Find where the given text appears and provide that cell's center as [x, y] coordinate. 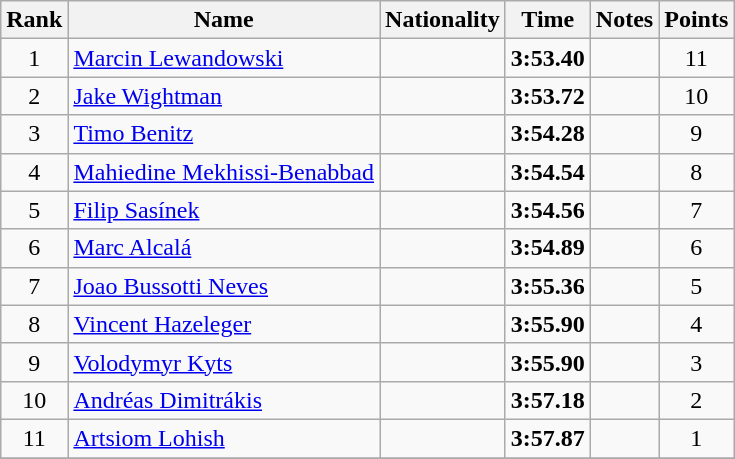
Time [548, 20]
Mahiedine Mekhissi-Benabbad [224, 172]
Marcin Lewandowski [224, 58]
Points [696, 20]
3:57.87 [548, 438]
Andréas Dimitrákis [224, 400]
3:57.18 [548, 400]
3:54.54 [548, 172]
Nationality [443, 20]
3:53.72 [548, 96]
3:54.28 [548, 134]
3:55.36 [548, 286]
Name [224, 20]
3:54.56 [548, 210]
3:53.40 [548, 58]
Vincent Hazeleger [224, 324]
3:54.89 [548, 248]
Notes [624, 20]
Rank [34, 20]
Volodymyr Kyts [224, 362]
Jake Wightman [224, 96]
Marc Alcalá [224, 248]
Timo Benitz [224, 134]
Joao Bussotti Neves [224, 286]
Filip Sasínek [224, 210]
Artsiom Lohish [224, 438]
